Detect which cell encompasses the target text, then output its [x, y] center coordinate. 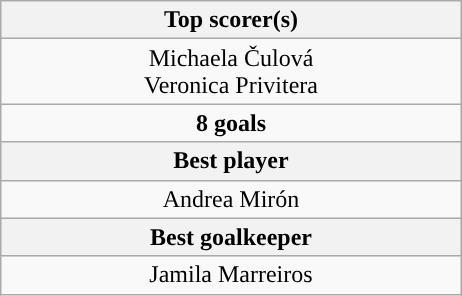
8 goals [230, 123]
Best goalkeeper [230, 237]
Top scorer(s) [230, 20]
Michaela Čulová Veronica Privitera [230, 72]
Jamila Marreiros [230, 275]
Andrea Mirón [230, 199]
Best player [230, 161]
